Scan for the cell matching the given text and deliver its [x, y] coordinate at center. 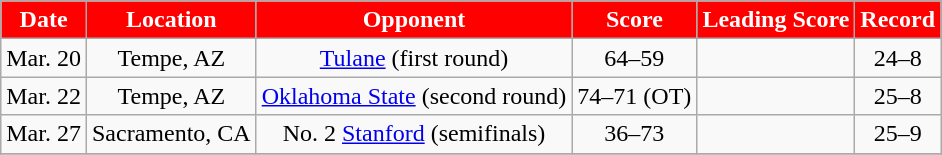
No. 2 Stanford (semifinals) [414, 134]
Tulane (first round) [414, 58]
Date [44, 20]
25–8 [898, 96]
Sacramento, CA [171, 134]
Oklahoma State (second round) [414, 96]
24–8 [898, 58]
25–9 [898, 134]
74–71 (OT) [634, 96]
Score [634, 20]
Location [171, 20]
36–73 [634, 134]
Mar. 22 [44, 96]
64–59 [634, 58]
Leading Score [776, 20]
Opponent [414, 20]
Mar. 20 [44, 58]
Mar. 27 [44, 134]
Record [898, 20]
